Provide the (x, y) coordinate of the cell's center where the given text is located.  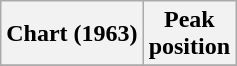
Peakposition (189, 34)
Chart (1963) (72, 34)
